For the text-containing cell, return its midpoint in [X, Y] coordinate format. 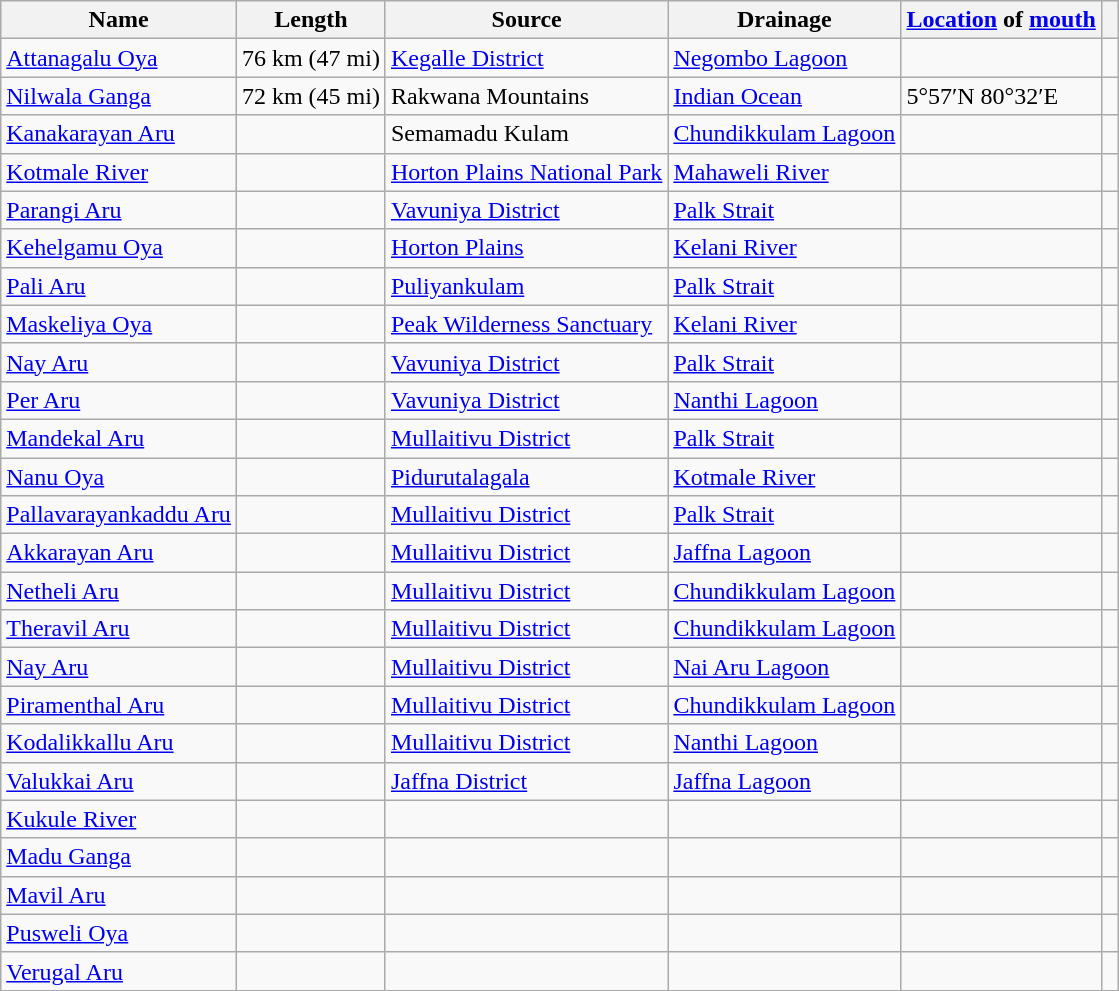
Parangi Aru [119, 210]
Location of mouth [1001, 20]
Puliyankulam [526, 286]
Mavil Aru [119, 895]
Source [526, 20]
Drainage [784, 20]
Mahaweli River [784, 172]
Jaffna District [526, 781]
Madu Ganga [119, 857]
Pallavarayankaddu Aru [119, 515]
Mandekal Aru [119, 438]
5°57′N 80°32′E [1001, 96]
Valukkai Aru [119, 781]
Akkarayan Aru [119, 553]
Negombo Lagoon [784, 58]
Nanu Oya [119, 477]
Theravil Aru [119, 629]
Nilwala Ganga [119, 96]
Kegalle District [526, 58]
76 km (47 mi) [310, 58]
Kukule River [119, 819]
Rakwana Mountains [526, 96]
Semamadu Kulam [526, 134]
72 km (45 mi) [310, 96]
Kodalikkallu Aru [119, 743]
Peak Wilderness Sanctuary [526, 324]
Length [310, 20]
Verugal Aru [119, 971]
Piramenthal Aru [119, 705]
Attanagalu Oya [119, 58]
Horton Plains National Park [526, 172]
Horton Plains [526, 248]
Pidurutalagala [526, 477]
Indian Ocean [784, 96]
Maskeliya Oya [119, 324]
Kanakarayan Aru [119, 134]
Kehelgamu Oya [119, 248]
Netheli Aru [119, 591]
Pali Aru [119, 286]
Nai Aru Lagoon [784, 667]
Pusweli Oya [119, 933]
Per Aru [119, 400]
Name [119, 20]
